Scan for the cell matching the given text and deliver its [x, y] coordinate at center. 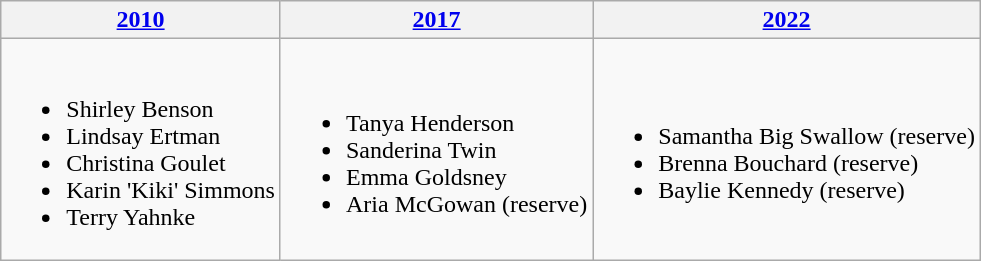
2017 [436, 20]
2022 [787, 20]
Tanya HendersonSanderina TwinEmma GoldsneyAria McGowan (reserve) [436, 150]
Samantha Big Swallow (reserve)Brenna Bouchard (reserve)Baylie Kennedy (reserve) [787, 150]
Shirley BensonLindsay ErtmanChristina GouletKarin 'Kiki' SimmonsTerry Yahnke [141, 150]
2010 [141, 20]
